Detect which cell encompasses the target text, then output its [x, y] center coordinate. 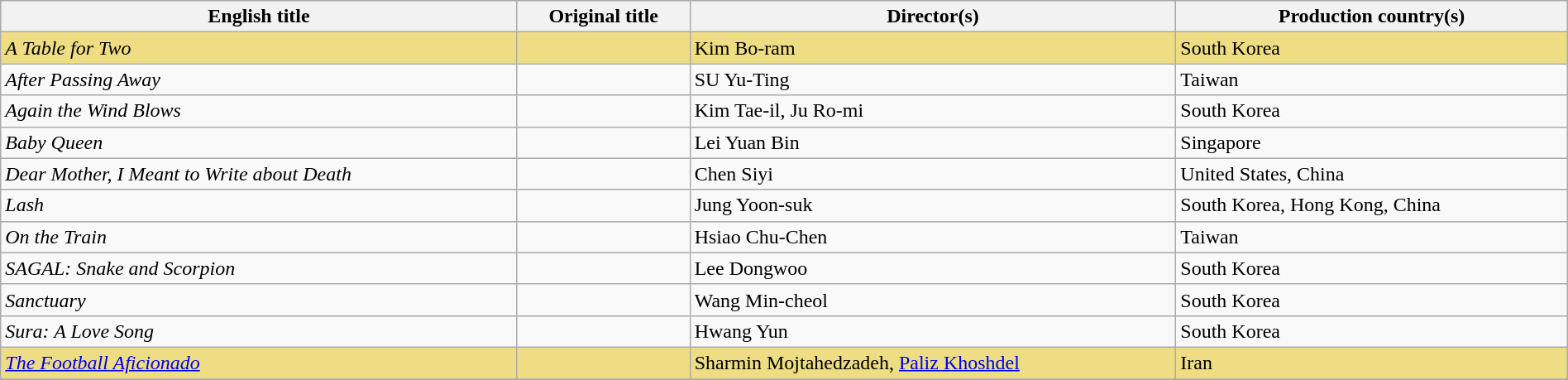
Lee Dongwoo [933, 268]
Sanctuary [260, 300]
After Passing Away [260, 79]
South Korea, Hong Kong, China [1371, 205]
Sharmin Mojtahedzadeh, Paliz Khoshdel [933, 363]
Jung Yoon-suk [933, 205]
A Table for Two [260, 48]
Kim Bo-ram [933, 48]
Again the Wind Blows [260, 111]
SAGAL: Snake and Scorpion [260, 268]
Chen Siyi [933, 174]
Baby Queen [260, 142]
Production country(s) [1371, 17]
Wang Min-cheol [933, 300]
Hwang Yun [933, 331]
English title [260, 17]
Director(s) [933, 17]
Hsiao Chu-Chen [933, 237]
Lash [260, 205]
SU Yu-Ting [933, 79]
Dear Mother, I Meant to Write about Death [260, 174]
Sura: A Love Song [260, 331]
Lei Yuan Bin [933, 142]
On the Train [260, 237]
United States, China [1371, 174]
Iran [1371, 363]
Kim Tae-il, Ju Ro-mi [933, 111]
Singapore [1371, 142]
Original title [604, 17]
The Football Aficionado [260, 363]
